Scan for the cell matching the given text and deliver its [x, y] coordinate at center. 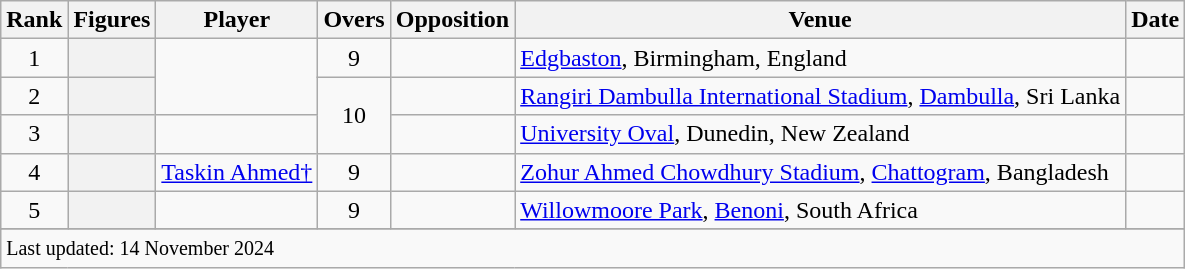
Willowmoore Park, Benoni, South Africa [820, 210]
Zohur Ahmed Chowdhury Stadium, Chattogram, Bangladesh [820, 172]
Player [237, 20]
Date [1156, 20]
3 [34, 134]
Rank [34, 20]
Figures [112, 20]
Last updated: 14 November 2024 [593, 248]
Opposition [452, 20]
Edgbaston, Birmingham, England [820, 58]
Rangiri Dambulla International Stadium, Dambulla, Sri Lanka [820, 96]
2 [34, 96]
Venue [820, 20]
1 [34, 58]
Taskin Ahmed† [237, 172]
University Oval, Dunedin, New Zealand [820, 134]
Overs [354, 20]
10 [354, 115]
4 [34, 172]
5 [34, 210]
